Scan for the cell matching the given text and deliver its (x, y) coordinate at center. 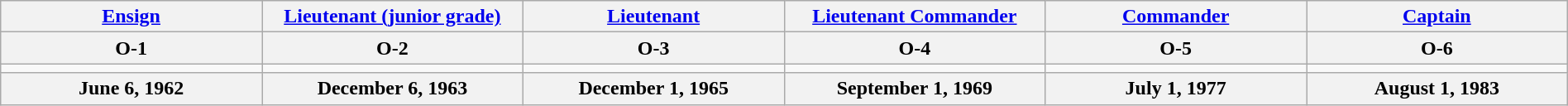
December 1, 1965 (653, 89)
September 1, 1969 (915, 89)
June 6, 1962 (131, 89)
Lieutenant (junior grade) (392, 17)
O-6 (1437, 48)
Ensign (131, 17)
O-5 (1176, 48)
O-4 (915, 48)
O-1 (131, 48)
Commander (1176, 17)
August 1, 1983 (1437, 89)
O-3 (653, 48)
July 1, 1977 (1176, 89)
December 6, 1963 (392, 89)
Lieutenant (653, 17)
Lieutenant Commander (915, 17)
O-2 (392, 48)
Captain (1437, 17)
